Locate the cell with the specified text and output its [x, y] center coordinate. 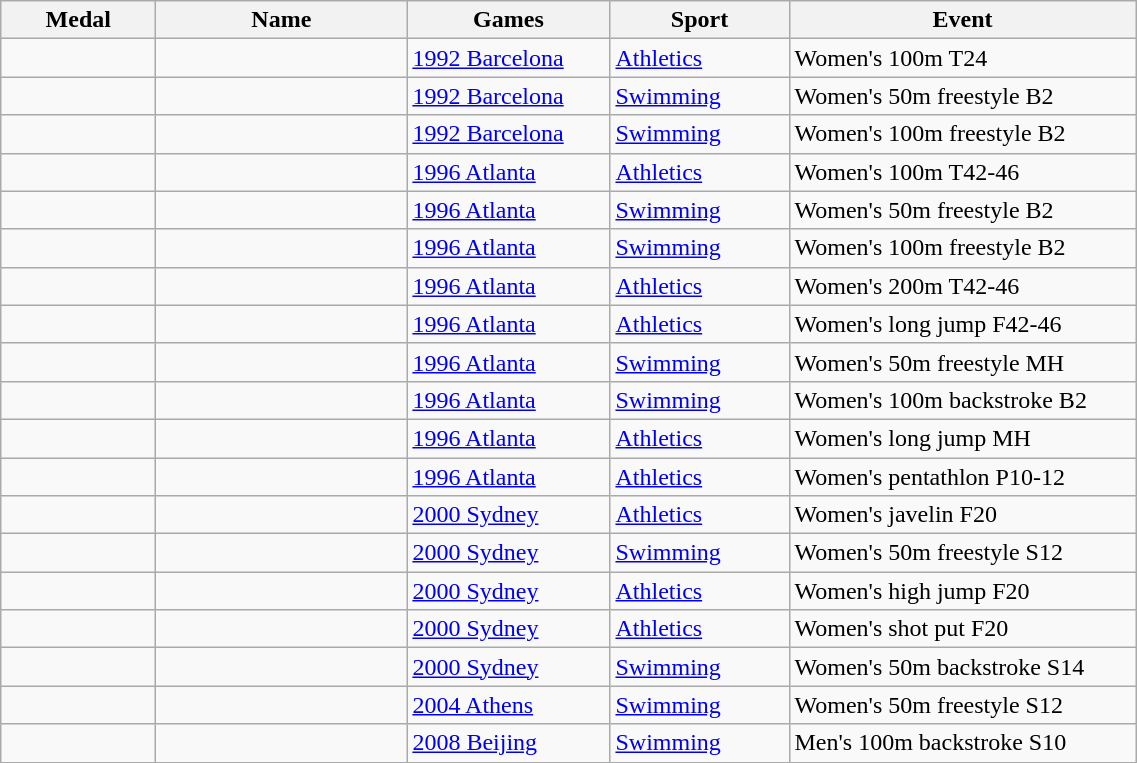
Women's 50m freestyle MH [962, 362]
Women's shot put F20 [962, 629]
Women's 50m backstroke S14 [962, 667]
Sport [700, 20]
Women's pentathlon P10-12 [962, 477]
Women's 200m T42-46 [962, 286]
Games [508, 20]
2008 Beijing [508, 743]
Men's 100m backstroke S10 [962, 743]
Women's long jump F42-46 [962, 324]
Women's high jump F20 [962, 591]
Medal [78, 20]
Women's javelin F20 [962, 515]
Women's 100m T42-46 [962, 172]
Women's long jump MH [962, 438]
Name [282, 20]
Women's 100m backstroke B2 [962, 400]
2004 Athens [508, 705]
Women's 100m T24 [962, 58]
Event [962, 20]
